Search for the cell housing the specified text and yield its [X, Y] center coordinate. 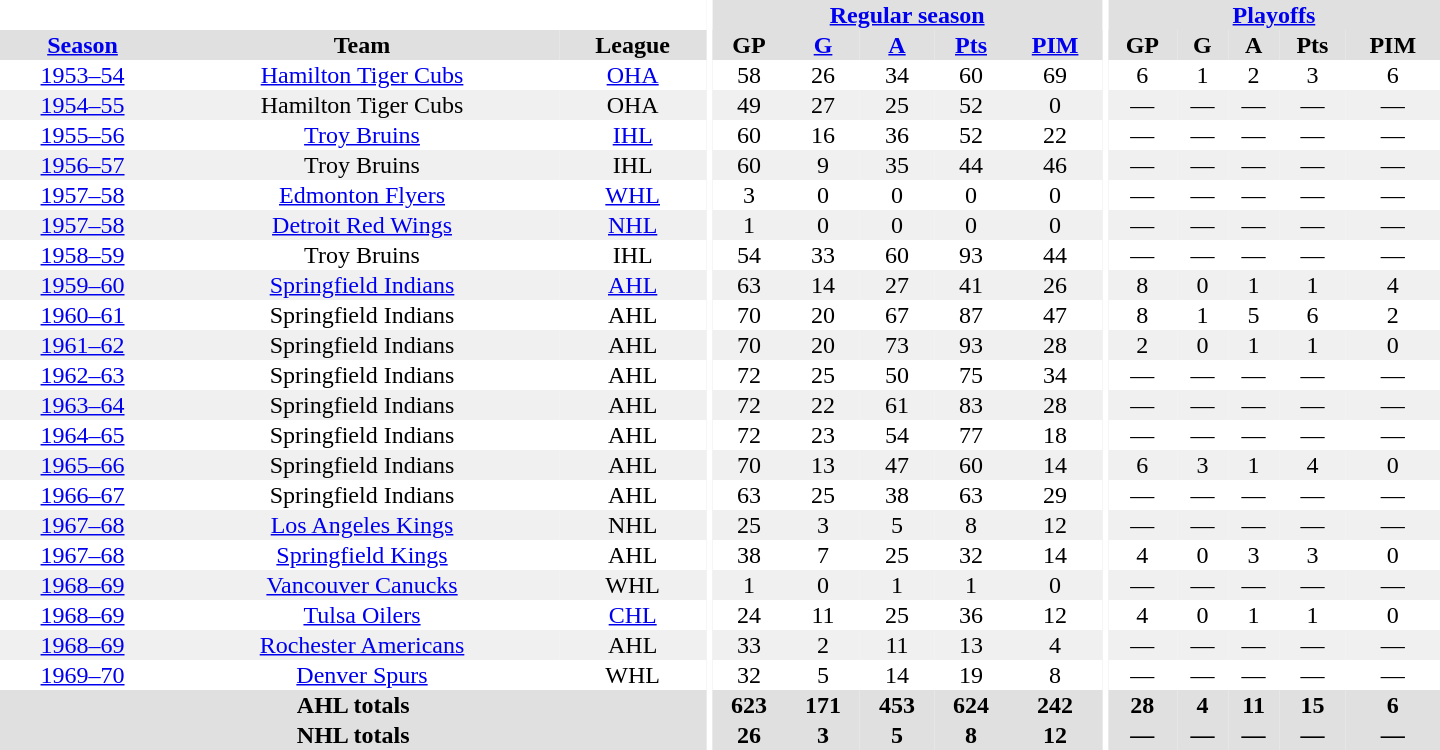
Los Angeles Kings [362, 525]
61 [897, 405]
1954–55 [82, 105]
67 [897, 315]
29 [1055, 495]
9 [823, 165]
87 [971, 315]
1965–66 [82, 465]
1955–56 [82, 135]
69 [1055, 75]
73 [897, 345]
Detroit Red Wings [362, 225]
19 [971, 675]
Regular season [907, 15]
18 [1055, 435]
7 [823, 555]
Denver Spurs [362, 675]
24 [749, 615]
League [632, 45]
Springfield Kings [362, 555]
Season [82, 45]
58 [749, 75]
242 [1055, 705]
1960–61 [82, 315]
46 [1055, 165]
1956–57 [82, 165]
15 [1312, 705]
1961–62 [82, 345]
1964–65 [82, 435]
1958–59 [82, 255]
624 [971, 705]
1966–67 [82, 495]
1953–54 [82, 75]
Playoffs [1274, 15]
49 [749, 105]
Team [362, 45]
16 [823, 135]
AHL totals [353, 705]
83 [971, 405]
35 [897, 165]
23 [823, 435]
77 [971, 435]
41 [971, 285]
1959–60 [82, 285]
453 [897, 705]
Rochester Americans [362, 645]
1969–70 [82, 675]
Tulsa Oilers [362, 615]
Edmonton Flyers [362, 195]
623 [749, 705]
171 [823, 705]
75 [971, 375]
50 [897, 375]
1963–64 [82, 405]
Vancouver Canucks [362, 585]
1962–63 [82, 375]
CHL [632, 615]
NHL totals [353, 735]
